For the text-containing cell, return its midpoint in [X, Y] coordinate format. 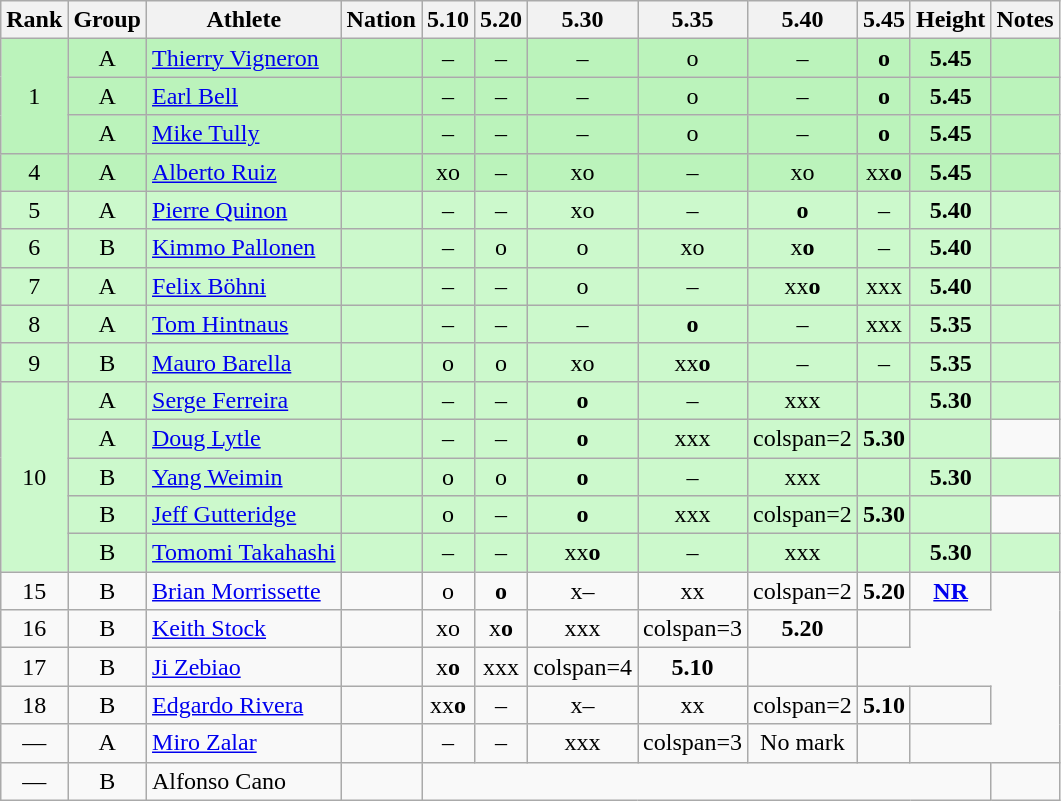
10 [34, 476]
5 [34, 210]
Pierre Quinon [244, 210]
Rank [34, 20]
NR [950, 591]
18 [34, 705]
Group [108, 20]
Doug Lytle [244, 438]
Keith Stock [244, 629]
Jeff Gutteridge [244, 515]
Yang Weimin [244, 477]
17 [34, 667]
Edgardo Rivera [244, 705]
Thierry Vigneron [244, 58]
Alberto Ruiz [244, 172]
Alfonso Cano [244, 781]
Ji Zebiao [244, 667]
Height [950, 20]
colspan=4 [583, 667]
Earl Bell [244, 96]
Miro Zalar [244, 743]
9 [34, 362]
15 [34, 591]
1 [34, 96]
Athlete [244, 20]
Nation [381, 20]
Notes [1025, 20]
8 [34, 324]
Tomomi Takahashi [244, 553]
Mike Tully [244, 134]
6 [34, 248]
Serge Ferreira [244, 400]
4 [34, 172]
No mark [802, 743]
Mauro Barella [244, 362]
Felix Böhni [244, 286]
Kimmo Pallonen [244, 248]
Brian Morrissette [244, 591]
Tom Hintnaus [244, 324]
7 [34, 286]
16 [34, 629]
